Provide the [X, Y] coordinate of the cell's center where the given text is located.  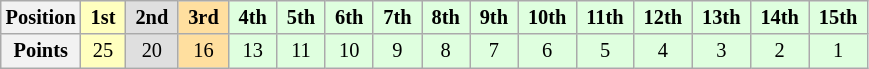
15th [838, 17]
Points [41, 51]
10th [547, 17]
12th [663, 17]
8th [446, 17]
25 [104, 51]
4 [663, 51]
9th [494, 17]
13 [253, 51]
4th [253, 17]
7 [494, 51]
6 [547, 51]
11th [604, 17]
5 [604, 51]
16 [203, 51]
10 [349, 51]
6th [349, 17]
9 [397, 51]
1st [104, 17]
3rd [203, 17]
8 [446, 51]
1 [838, 51]
Position [41, 17]
7th [397, 17]
20 [152, 51]
2 [779, 51]
14th [779, 17]
11 [301, 51]
13th [721, 17]
3 [721, 51]
5th [301, 17]
2nd [152, 17]
